Capture the cell that displays the provided text and extract its (x, y) central coordinate. 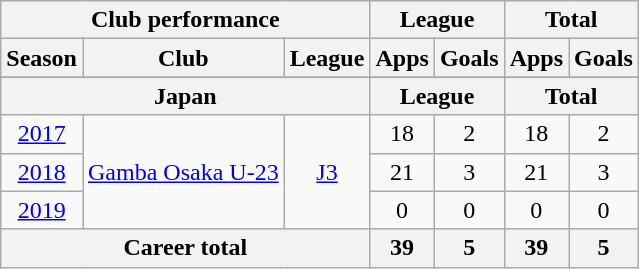
Japan (186, 96)
J3 (327, 172)
Gamba Osaka U-23 (183, 172)
2019 (42, 210)
Season (42, 58)
Club (183, 58)
2017 (42, 134)
Career total (186, 248)
Club performance (186, 20)
2018 (42, 172)
